Detect which cell encompasses the target text, then output its [x, y] center coordinate. 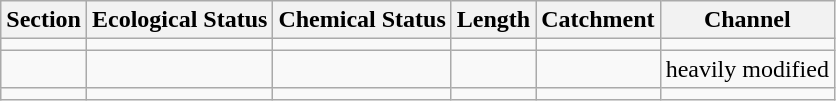
Channel [747, 20]
Section [44, 20]
Chemical Status [362, 20]
Catchment [598, 20]
heavily modified [747, 69]
Length [493, 20]
Ecological Status [179, 20]
